Pinpoint the cell where the given text exists, returning its [X, Y] midpoint coordinate. 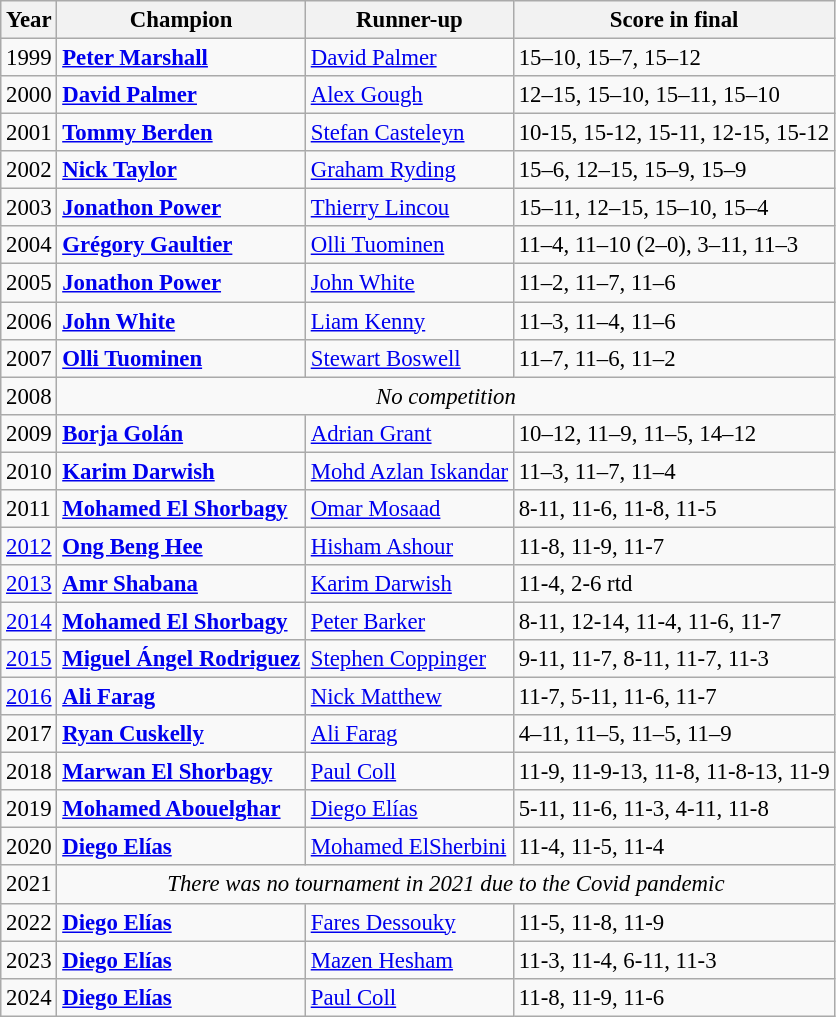
8-11, 11-6, 11-8, 11-5 [674, 509]
Thierry Lincou [409, 208]
11-9, 11-9-13, 11-8, 11-8-13, 11-9 [674, 772]
Ryan Cuskelly [182, 734]
Year [29, 20]
Ong Beng Hee [182, 546]
2013 [29, 584]
Graham Ryding [409, 170]
15–6, 12–15, 15–9, 15–9 [674, 170]
Peter Marshall [182, 58]
11–7, 11–6, 11–2 [674, 358]
11-4, 2-6 rtd [674, 584]
2000 [29, 95]
Mohamed ElSherbini [409, 847]
2003 [29, 208]
10–12, 11–9, 11–5, 14–12 [674, 433]
15–10, 15–7, 15–12 [674, 58]
2011 [29, 509]
2021 [29, 885]
2008 [29, 396]
2002 [29, 170]
11–4, 11–10 (2–0), 3–11, 11–3 [674, 245]
Borja Golán [182, 433]
9-11, 11-7, 8-11, 11-7, 11-3 [674, 659]
Marwan El Shorbagy [182, 772]
2020 [29, 847]
Adrian Grant [409, 433]
4–11, 11–5, 11–5, 11–9 [674, 734]
Mazen Hesham [409, 960]
Stephen Coppinger [409, 659]
Miguel Ángel Rodriguez [182, 659]
Liam Kenny [409, 321]
11-8, 11-9, 11-7 [674, 546]
11–3, 11–7, 11–4 [674, 471]
11–3, 11–4, 11–6 [674, 321]
15–11, 12–15, 15–10, 15–4 [674, 208]
Stefan Casteleyn [409, 133]
2006 [29, 321]
2005 [29, 283]
2018 [29, 772]
Runner-up [409, 20]
11-4, 11-5, 11-4 [674, 847]
2024 [29, 997]
2017 [29, 734]
2023 [29, 960]
10-15, 15-12, 15-11, 12-15, 15-12 [674, 133]
Hisham Ashour [409, 546]
2010 [29, 471]
2014 [29, 621]
11-3, 11-4, 6-11, 11-3 [674, 960]
2012 [29, 546]
Grégory Gaultier [182, 245]
Score in final [674, 20]
Fares Dessouky [409, 922]
11-5, 11-8, 11-9 [674, 922]
Mohd Azlan Iskandar [409, 471]
2016 [29, 697]
Amr Shabana [182, 584]
Omar Mosaad [409, 509]
Nick Taylor [182, 170]
Champion [182, 20]
2009 [29, 433]
1999 [29, 58]
Peter Barker [409, 621]
11–2, 11–7, 11–6 [674, 283]
12–15, 15–10, 15–11, 15–10 [674, 95]
Nick Matthew [409, 697]
2004 [29, 245]
2019 [29, 809]
2015 [29, 659]
11-8, 11-9, 11-6 [674, 997]
Alex Gough [409, 95]
Stewart Boswell [409, 358]
5-11, 11-6, 11-3, 4-11, 11-8 [674, 809]
11-7, 5-11, 11-6, 11-7 [674, 697]
2007 [29, 358]
There was no tournament in 2021 due to the Covid pandemic [446, 885]
Tommy Berden [182, 133]
8-11, 12-14, 11-4, 11-6, 11-7 [674, 621]
2001 [29, 133]
No competition [446, 396]
2022 [29, 922]
Mohamed Abouelghar [182, 809]
